For the text-containing cell, return its midpoint in (x, y) coordinate format. 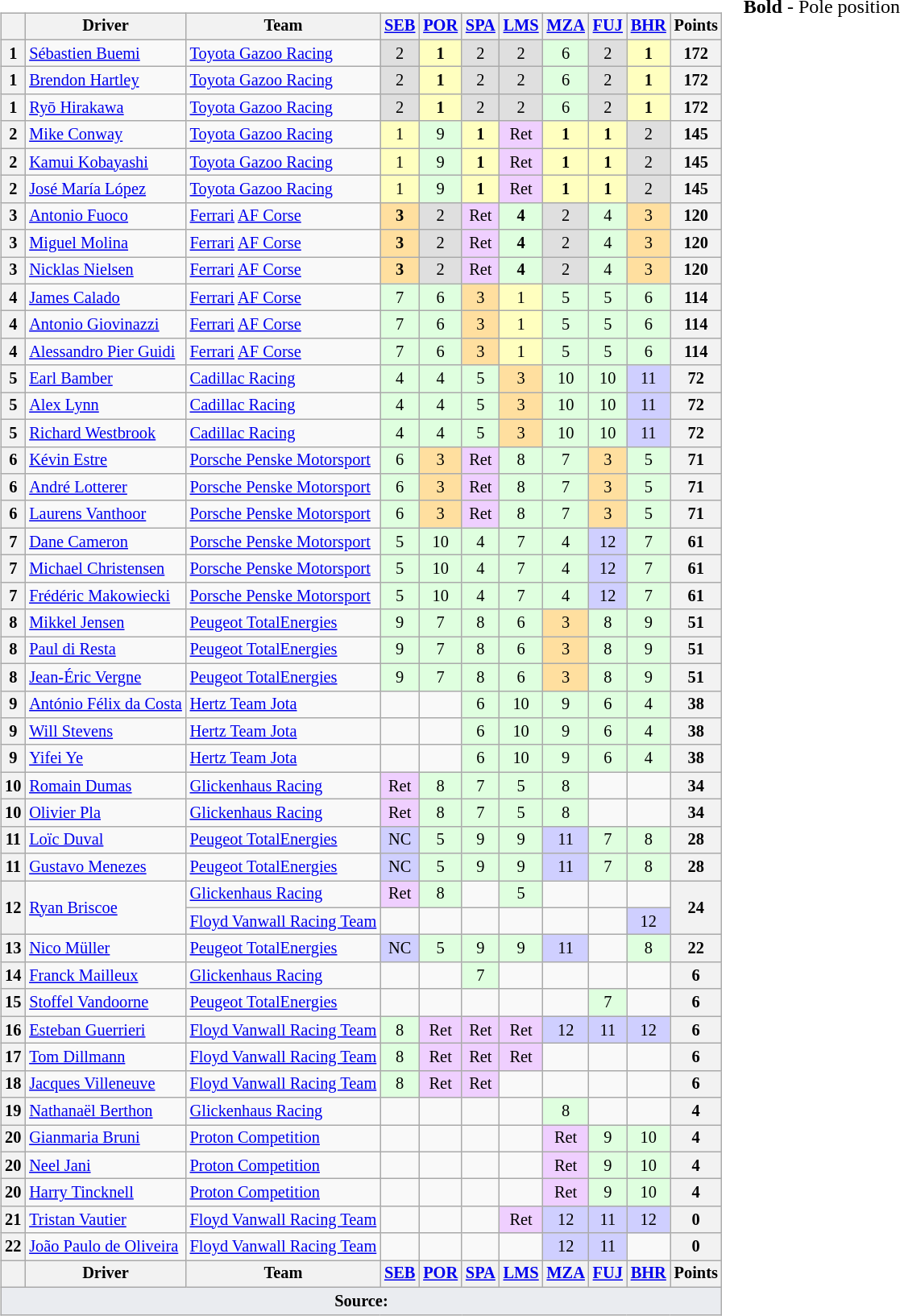
Stoffel Vandoorne (105, 1003)
18 (13, 1084)
Antonio Giovinazzi (105, 325)
Dane Cameron (105, 542)
José María López (105, 189)
Harry Tincknell (105, 1193)
15 (13, 1003)
Jean-Éric Vergne (105, 677)
Mikkel Jensen (105, 623)
19 (13, 1111)
Franck Mailleux (105, 976)
Loïc Duval (105, 840)
Brendon Hartley (105, 81)
Kamui Kobayashi (105, 162)
Tristan Vautier (105, 1220)
Antonio Fuoco (105, 216)
André Lotterer (105, 488)
Alessandro Pier Guidi (105, 352)
João Paulo de Oliveira (105, 1247)
14 (13, 976)
Richard Westbrook (105, 433)
Frédéric Makowiecki (105, 596)
Nicklas Nielsen (105, 271)
21 (13, 1220)
Sébastien Buemi (105, 53)
Gustavo Menezes (105, 867)
Mike Conway (105, 135)
Esteban Guerrieri (105, 1030)
Kévin Estre (105, 460)
Laurens Vanthoor (105, 514)
Olivier Pla (105, 813)
Alex Lynn (105, 406)
Neel Jani (105, 1165)
Paul di Resta (105, 650)
António Félix da Costa (105, 704)
Tom Dillmann (105, 1057)
Earl Bamber (105, 379)
Nathanaël Berthon (105, 1111)
James Calado (105, 297)
Michael Christensen (105, 569)
Miguel Molina (105, 243)
Will Stevens (105, 732)
Ryō Hirakawa (105, 108)
Romain Dumas (105, 786)
Yifei Ye (105, 758)
13 (13, 949)
Ryan Briscoe (105, 907)
Gianmaria Bruni (105, 1139)
Source: (361, 1301)
24 (696, 907)
16 (13, 1030)
17 (13, 1057)
Jacques Villeneuve (105, 1084)
Nico Müller (105, 949)
